Extract the [x, y] coordinate from the center of the cell holding the provided text.  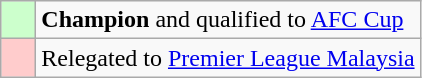
Relegated to Premier League Malaysia [228, 58]
Champion and qualified to AFC Cup [228, 20]
